Scan for the cell matching the given text and deliver its [X, Y] coordinate at center. 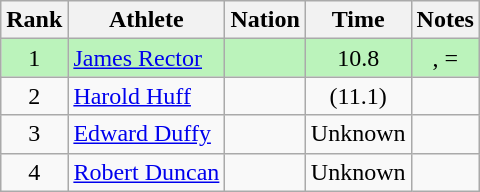
Nation [265, 20]
3 [34, 134]
2 [34, 96]
Robert Duncan [146, 172]
, = [445, 58]
Harold Huff [146, 96]
10.8 [358, 58]
James Rector [146, 58]
Time [358, 20]
Notes [445, 20]
(11.1) [358, 96]
4 [34, 172]
1 [34, 58]
Rank [34, 20]
Edward Duffy [146, 134]
Athlete [146, 20]
